Identify which cell holds the provided text, then report its (x, y) central coordinate. 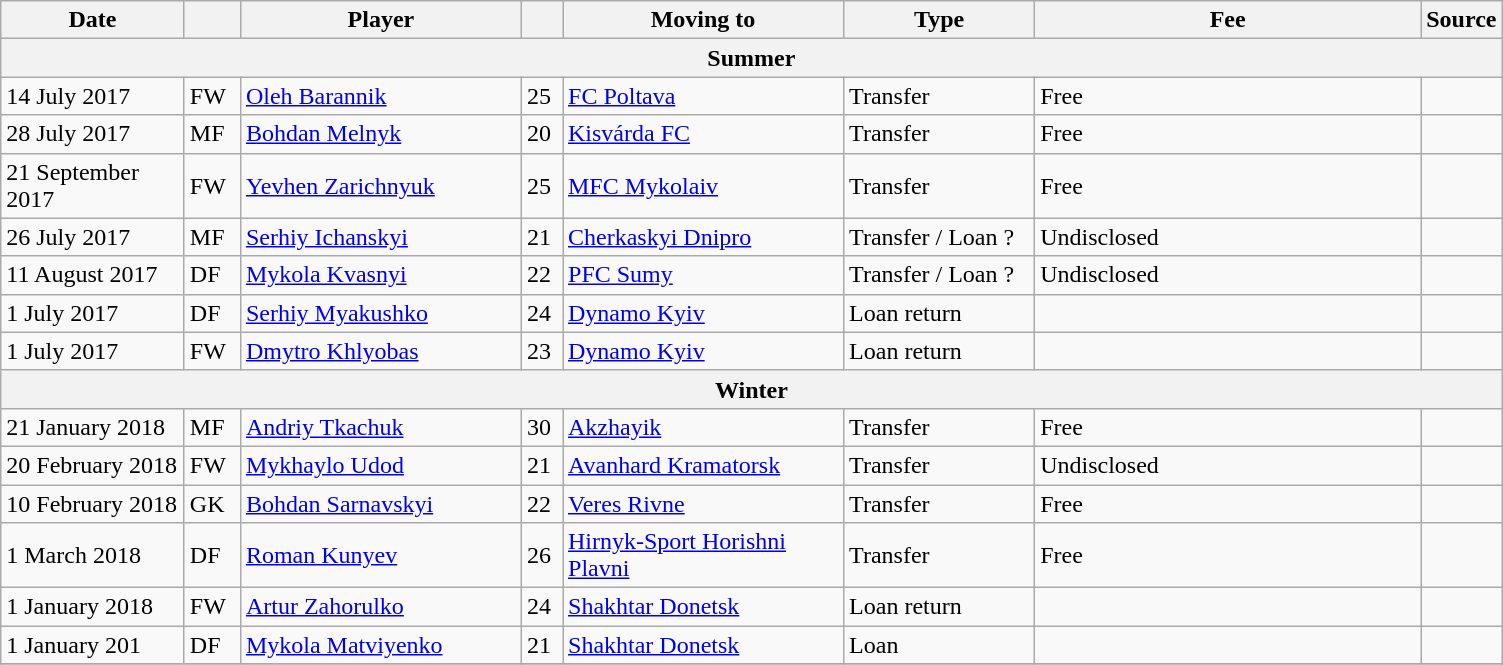
Summer (752, 58)
Andriy Tkachuk (380, 427)
Artur Zahorulko (380, 607)
Bohdan Melnyk (380, 134)
PFC Sumy (702, 275)
30 (542, 427)
Akzhayik (702, 427)
10 February 2018 (93, 503)
FC Poltava (702, 96)
1 January 2018 (93, 607)
26 (542, 556)
20 February 2018 (93, 465)
Veres Rivne (702, 503)
Hirnyk-Sport Horishni Plavni (702, 556)
Cherkaskyi Dnipro (702, 237)
14 July 2017 (93, 96)
Dmytro Khlyobas (380, 351)
Date (93, 20)
26 July 2017 (93, 237)
Serhiy Myakushko (380, 313)
Bohdan Sarnavskyi (380, 503)
21 September 2017 (93, 186)
Avanhard Kramatorsk (702, 465)
Loan (940, 645)
Mykhaylo Udod (380, 465)
Moving to (702, 20)
Source (1462, 20)
GK (212, 503)
Oleh Barannik (380, 96)
11 August 2017 (93, 275)
1 January 201 (93, 645)
Type (940, 20)
Fee (1228, 20)
Player (380, 20)
Mykola Matviyenko (380, 645)
20 (542, 134)
28 July 2017 (93, 134)
Winter (752, 389)
21 January 2018 (93, 427)
Roman Kunyev (380, 556)
1 March 2018 (93, 556)
MFC Mykolaiv (702, 186)
Mykola Kvasnyi (380, 275)
Kisvárda FC (702, 134)
Serhiy Ichanskyi (380, 237)
Yevhen Zarichnyuk (380, 186)
23 (542, 351)
